Capture the cell that displays the provided text and extract its (x, y) central coordinate. 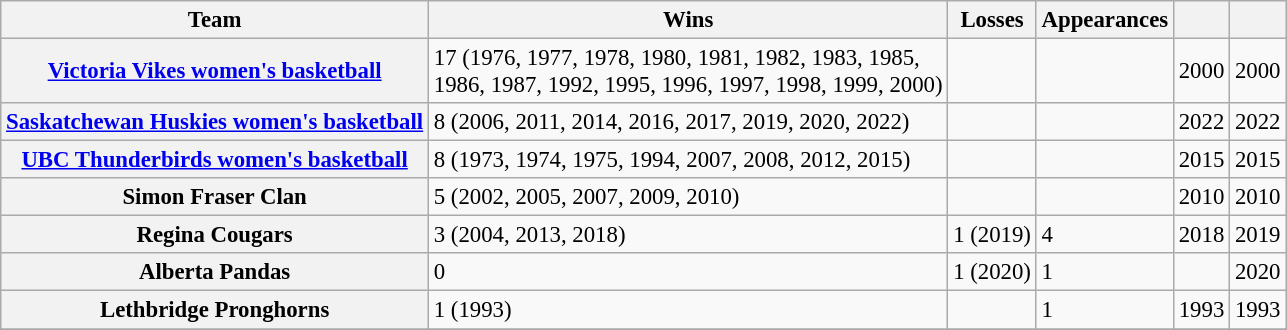
1 (2019) (992, 235)
Losses (992, 20)
5 (2002, 2005, 2007, 2009, 2010) (688, 197)
8 (2006, 2011, 2014, 2016, 2017, 2019, 2020, 2022) (688, 122)
2019 (1258, 235)
17 (1976, 1977, 1978, 1980, 1981, 1982, 1983, 1985,1986, 1987, 1992, 1995, 1996, 1997, 1998, 1999, 2000) (688, 72)
1 (1993) (688, 310)
1 (2020) (992, 273)
Victoria Vikes women's basketball (215, 72)
8 (1973, 1974, 1975, 1994, 2007, 2008, 2012, 2015) (688, 160)
3 (2004, 2013, 2018) (688, 235)
Simon Fraser Clan (215, 197)
0 (688, 273)
4 (1104, 235)
Appearances (1104, 20)
Alberta Pandas (215, 273)
UBC Thunderbirds women's basketball (215, 160)
Regina Cougars (215, 235)
2020 (1258, 273)
2018 (1201, 235)
Lethbridge Pronghorns (215, 310)
Saskatchewan Huskies women's basketball (215, 122)
Team (215, 20)
Wins (688, 20)
